Return [x, y] of the center of cell containing provided text 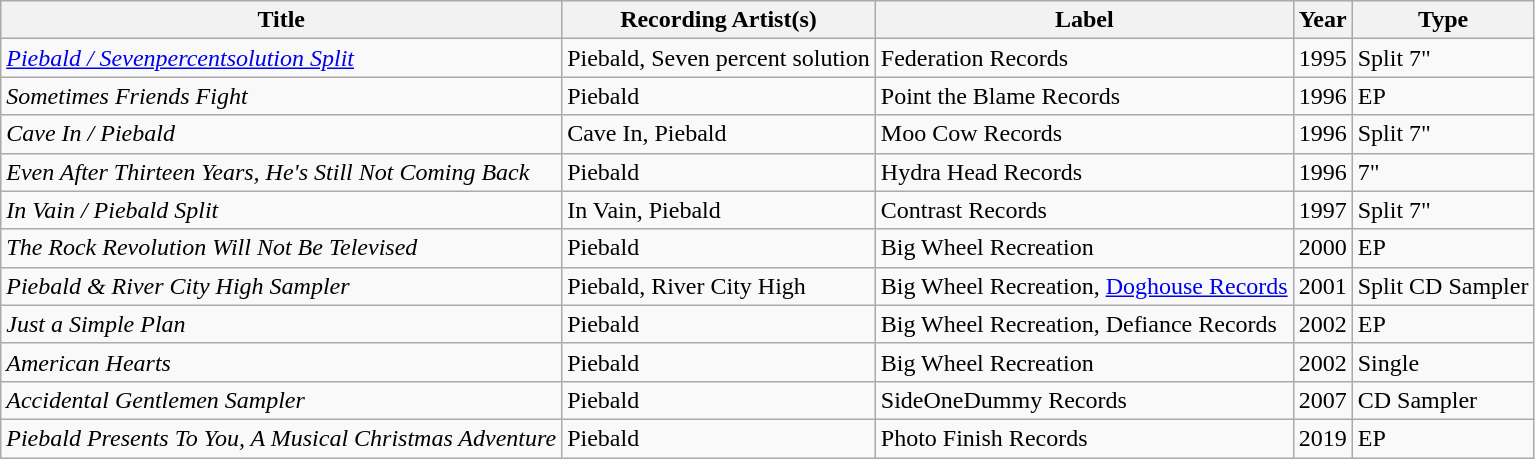
1995 [1322, 58]
Label [1084, 20]
Big Wheel Recreation, Doghouse Records [1084, 286]
Year [1322, 20]
Cave In, Piebald [719, 134]
In Vain, Piebald [719, 210]
Sometimes Friends Fight [282, 96]
In Vain / Piebald Split [282, 210]
Title [282, 20]
CD Sampler [1443, 400]
2001 [1322, 286]
2007 [1322, 400]
Piebald / Sevenpercentsolution Split [282, 58]
Accidental Gentlemen Sampler [282, 400]
American Hearts [282, 362]
SideOneDummy Records [1084, 400]
Photo Finish Records [1084, 438]
Hydra Head Records [1084, 172]
Big Wheel Recreation, Defiance Records [1084, 324]
Recording Artist(s) [719, 20]
Just a Simple Plan [282, 324]
The Rock Revolution Will Not Be Televised [282, 248]
Contrast Records [1084, 210]
Type [1443, 20]
Piebald & River City High Sampler [282, 286]
2000 [1322, 248]
Piebald Presents To You, A Musical Christmas Adventure [282, 438]
Moo Cow Records [1084, 134]
Split CD Sampler [1443, 286]
Federation Records [1084, 58]
Even After Thirteen Years, He's Still Not Coming Back [282, 172]
Piebald, River City High [719, 286]
7" [1443, 172]
Piebald, Seven percent solution [719, 58]
Single [1443, 362]
1997 [1322, 210]
2019 [1322, 438]
Cave In / Piebald [282, 134]
Point the Blame Records [1084, 96]
